For the text-containing cell, return its midpoint in (x, y) coordinate format. 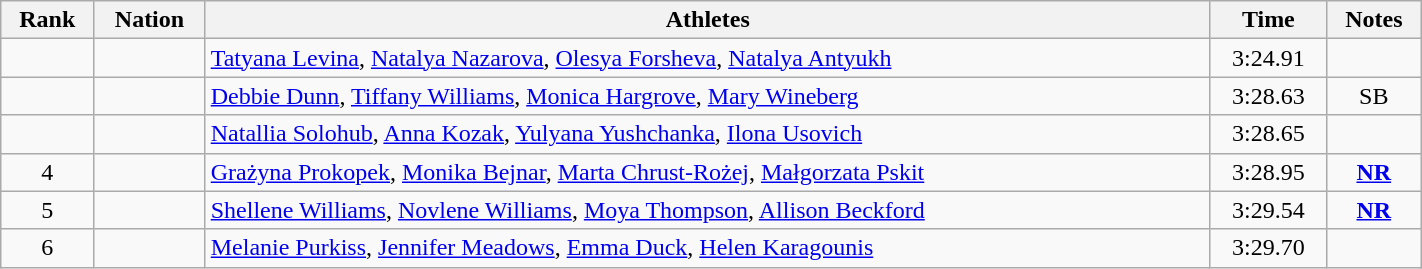
Athletes (708, 20)
Natallia Solohub, Anna Kozak, Yulyana Yushchanka, Ilona Usovich (708, 134)
6 (48, 248)
3:29.70 (1268, 248)
Debbie Dunn, Tiffany Williams, Monica Hargrove, Mary Wineberg (708, 96)
SB (1374, 96)
Grażyna Prokopek, Monika Bejnar, Marta Chrust-Rożej, Małgorzata Pskit (708, 172)
Shellene Williams, Novlene Williams, Moya Thompson, Allison Beckford (708, 210)
5 (48, 210)
4 (48, 172)
3:28.65 (1268, 134)
Melanie Purkiss, Jennifer Meadows, Emma Duck, Helen Karagounis (708, 248)
Tatyana Levina, Natalya Nazarova, Olesya Forsheva, Natalya Antyukh (708, 58)
Time (1268, 20)
3:28.95 (1268, 172)
Notes (1374, 20)
3:28.63 (1268, 96)
Rank (48, 20)
3:29.54 (1268, 210)
Nation (150, 20)
3:24.91 (1268, 58)
